Scan for the cell matching the given text and deliver its (x, y) coordinate at center. 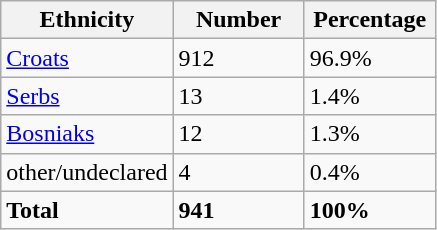
4 (238, 172)
912 (238, 58)
Ethnicity (87, 20)
100% (370, 210)
1.3% (370, 134)
Bosniaks (87, 134)
12 (238, 134)
Percentage (370, 20)
96.9% (370, 58)
1.4% (370, 96)
other/undeclared (87, 172)
0.4% (370, 172)
Serbs (87, 96)
Number (238, 20)
Croats (87, 58)
941 (238, 210)
13 (238, 96)
Total (87, 210)
